Identify which cell holds the provided text, then report its [X, Y] central coordinate. 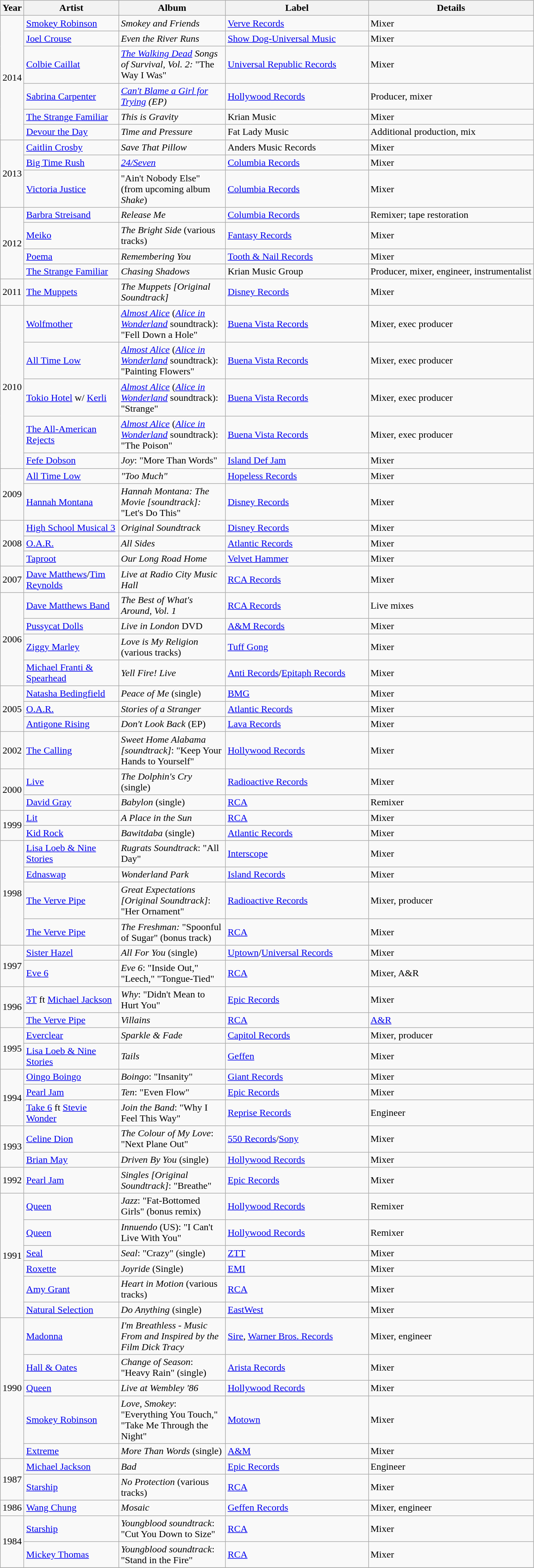
More Than Words (single) [172, 1451]
Dave Matthews/Tim Reynolds [71, 579]
Everclear [71, 1036]
Roxette [71, 1268]
Mixer, A&R [451, 973]
2008 [12, 543]
Universal Republic Records [297, 65]
Love, Smokey: "Everything You Touch," "Take Me Through the Night" [172, 1420]
Love is My Religion (various tracks) [172, 647]
2006 [12, 639]
I'm Breathless - Music From and Inspired by the Film Dick Tracy [172, 1336]
Anti Records/Epitaph Records [297, 673]
2010 [12, 387]
Album [172, 8]
Save That Pillow [172, 147]
550 Records/Sony [297, 1139]
Amy Grant [71, 1289]
1994 [12, 1098]
Live in London DVD [172, 626]
Smokey and Friends [172, 23]
Anders Music Records [297, 147]
Chasing Shadows [172, 272]
Live at Wembley '86 [172, 1388]
Hannah Montana [71, 502]
The Muppets [71, 292]
Rugrats Soundtrack: "All Day" [172, 854]
2013 [12, 173]
2005 [12, 709]
Why: "Didn't Mean to Hurt You" [172, 999]
BMG [297, 694]
"Ain't Nobody Else" (from upcoming album Shake) [172, 189]
Live [71, 782]
Youngblood soundtrack: "Stand in the Fire" [172, 1554]
Caitlin Crosby [71, 147]
2009 [12, 494]
EastWest [297, 1310]
1990 [12, 1388]
Yell Fire! Live [172, 673]
Capitol Records [297, 1036]
Giant Records [297, 1077]
Additional production, mix [451, 132]
Our Long Road Home [172, 559]
Wang Chung [71, 1508]
The Best of What's Around, Vol. 1 [172, 605]
Pussycat Dolls [71, 626]
2007 [12, 579]
Geffen [297, 1056]
ZTT [297, 1253]
Poema [71, 256]
Tuff Gong [297, 647]
Take 6 ft Stevie Wonder [71, 1113]
Madonna [71, 1336]
Singles [Original Soundtrack]: "Breathe" [172, 1180]
Lava Records [297, 724]
All Sides [172, 543]
The Walking Dead Songs of Survival, Vol. 2: "The Way I Was" [172, 65]
Remixer; tape restoration [451, 215]
2002 [12, 750]
The Freshman: "Spoonful of Sugar" (bonus track) [172, 932]
Artist [71, 8]
Jazz: "Fat-Bottomed Girls" (bonus remix) [172, 1206]
Fat Lady Music [297, 132]
Tooth & Nail Records [297, 256]
Label [297, 8]
1993 [12, 1147]
The Dolphin's Cry (single) [172, 782]
Seal: "Crazy" (single) [172, 1253]
Wonderland Park [172, 874]
1986 [12, 1508]
24/Seven [172, 162]
Tails [172, 1056]
Brian May [71, 1160]
Almost Alice (Alice in Wonderland soundtrack): "Fell Down a Hole" [172, 324]
Dave Matthews Band [71, 605]
Ziggy Marley [71, 647]
Seal [71, 1253]
Release Me [172, 215]
1998 [12, 893]
Kid Rock [71, 833]
Join the Band: "Why I Feel This Way" [172, 1113]
Interscope [297, 854]
Uptown/Universal Records [297, 953]
1995 [12, 1049]
Hall & Oates [71, 1367]
Eve 6: "Inside Out," "Leech," "Tongue-Tied" [172, 973]
2012 [12, 243]
Big Time Rush [71, 162]
Bawitdaba (single) [172, 833]
Producer, mixer, engineer, instrumentalist [451, 272]
Hopeless Records [297, 476]
Ednaswap [71, 874]
Bad [172, 1466]
Mickey Thomas [71, 1554]
Krian Music [297, 117]
Eve 6 [71, 973]
1992 [12, 1180]
Extreme [71, 1451]
Time and Pressure [172, 132]
Barbra Streisand [71, 215]
Sabrina Carpenter [71, 96]
Geffen Records [297, 1508]
2011 [12, 292]
Peace of Me (single) [172, 694]
Sparkle & Fade [172, 1036]
Hannah Montana: The Movie [soundtrack]: "Let's Do This" [172, 502]
Natasha Bedingfield [71, 694]
Remembering You [172, 256]
3T ft Michael Jackson [71, 999]
"Too Much" [172, 476]
Change of Season: "Heavy Rain" (single) [172, 1367]
The Colour of My Love: "Next Plane Out" [172, 1139]
Antigone Rising [71, 724]
Arista Records [297, 1367]
Reprise Records [297, 1113]
Stories of a Stranger [172, 709]
Oingo Boingo [71, 1077]
The All-American Rejects [71, 435]
Wolfmother [71, 324]
1996 [12, 1007]
1991 [12, 1255]
Lit [71, 818]
Motown [297, 1420]
Velvet Hammer [297, 559]
All For You (single) [172, 953]
Boingo: "Insanity" [172, 1077]
Villains [172, 1020]
Do Anything (single) [172, 1310]
Original Soundtrack [172, 528]
EMI [297, 1268]
2000 [12, 790]
Even the River Runs [172, 39]
Sweet Home Alabama [soundtrack]: "Keep Your Hands to Yourself" [172, 750]
Joyride (Single) [172, 1268]
Mosaic [172, 1508]
Sire, Warner Bros. Records [297, 1336]
Show Dog-Universal Music [297, 39]
Island Records [297, 874]
Can't Blame a Girl for Trying (EP) [172, 96]
Almost Alice (Alice in Wonderland soundtrack): "Strange" [172, 398]
David Gray [71, 802]
The Calling [71, 750]
Fefe Dobson [71, 461]
This is Gravity [172, 117]
Year [12, 8]
Youngblood soundtrack: "Cut You Down to Size" [172, 1529]
Joy: "More Than Words" [172, 461]
Almost Alice (Alice in Wonderland soundtrack): "The Poison" [172, 435]
Great Expectations [Original Soundtrack]: "Her Ornament" [172, 900]
Meiko [71, 235]
Victoria Justice [71, 189]
The Muppets [Original Soundtrack] [172, 292]
1999 [12, 825]
Joel Crouse [71, 39]
Fantasy Records [297, 235]
Sister Hazel [71, 953]
Almost Alice (Alice in Wonderland soundtrack): "Painting Flowers" [172, 361]
Michael Franti & Spearhead [71, 673]
Live mixes [451, 605]
Ten: "Even Flow" [172, 1092]
Devour the Day [71, 132]
Colbie Caillat [71, 65]
The Bright Side (various tracks) [172, 235]
A Place in the Sun [172, 818]
1997 [12, 965]
Live at Radio City Music Hall [172, 579]
Tokio Hotel w/ Kerli [71, 398]
High School Musical 3 [71, 528]
Heart in Motion (various tracks) [172, 1289]
Natural Selection [71, 1310]
Producer, mixer [451, 96]
2014 [12, 78]
Details [451, 8]
Island Def Jam [297, 461]
Krian Music Group [297, 272]
1984 [12, 1542]
Babylon (single) [172, 802]
Driven By You (single) [172, 1160]
Innuendo (US): "I Can't Live With You" [172, 1233]
Taproot [71, 559]
1987 [12, 1480]
Verve Records [297, 23]
A&M [297, 1451]
No Protection (various tracks) [172, 1487]
Michael Jackson [71, 1466]
Celine Dion [71, 1139]
Don't Look Back (EP) [172, 724]
A&R [451, 1020]
A&M Records [297, 626]
